Find where the given text appears and provide that cell's center as [X, Y] coordinate. 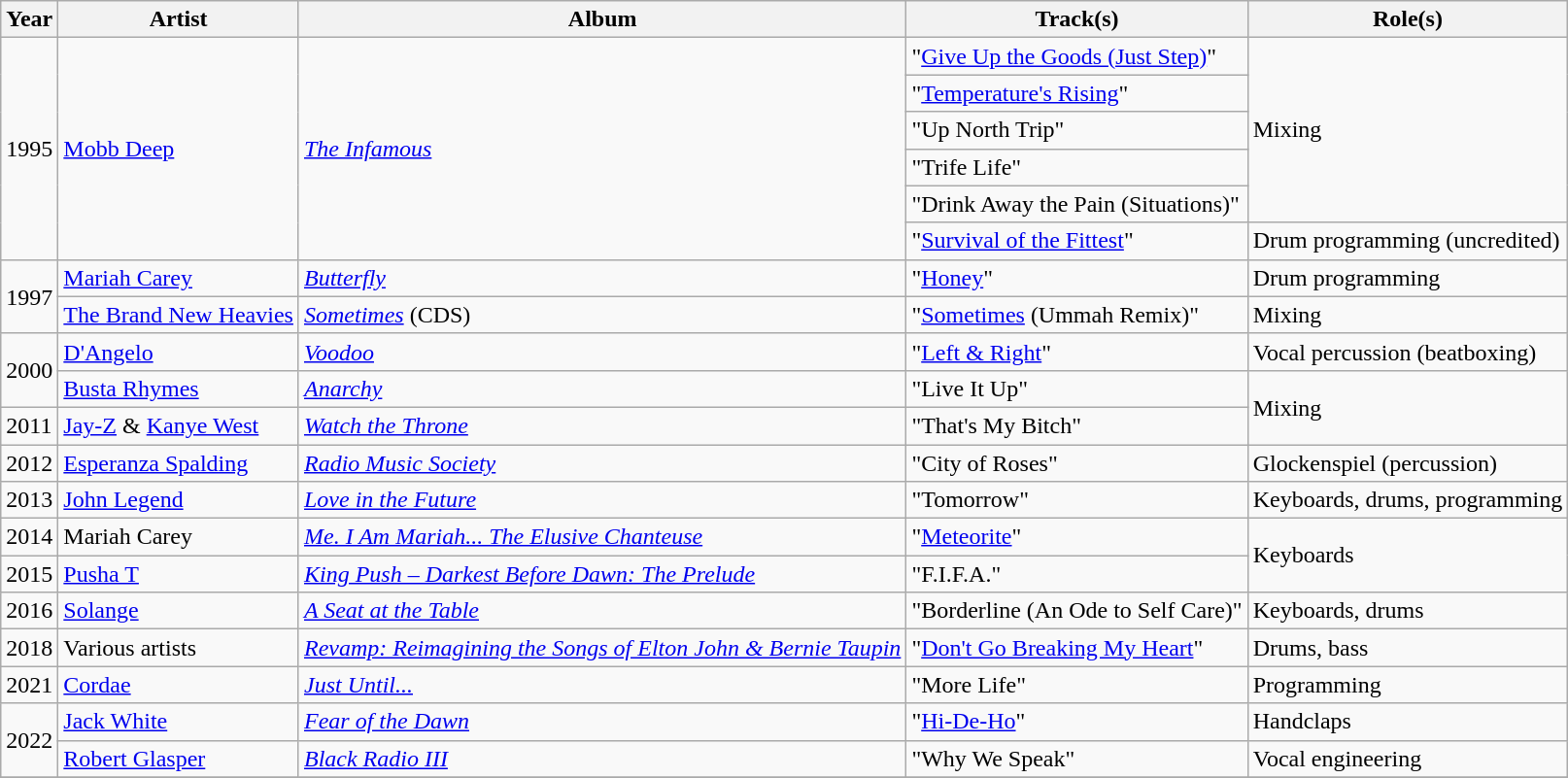
"Drink Away the Pain (Situations)" [1076, 204]
John Legend [179, 500]
"Hi-De-Ho" [1076, 722]
Vocal engineering [1408, 759]
Handclaps [1408, 722]
Busta Rhymes [179, 389]
Album [602, 19]
Track(s) [1076, 19]
"City of Roses" [1076, 463]
Drums, bass [1408, 648]
Vocal percussion (beatboxing) [1408, 352]
Jay-Z & Kanye West [179, 425]
"Sometimes (Ummah Remix)" [1076, 315]
Pusha T [179, 574]
2011 [29, 425]
King Push – Darkest Before Dawn: The Prelude [602, 574]
"Left & Right" [1076, 352]
Solange [179, 611]
Keyboards, drums [1408, 611]
Butterfly [602, 278]
"More Life" [1076, 685]
Watch the Throne [602, 425]
"Why We Speak" [1076, 759]
Black Radio III [602, 759]
2000 [29, 370]
1995 [29, 149]
Me. I Am Mariah... The Elusive Chanteuse [602, 537]
2012 [29, 463]
2021 [29, 685]
1997 [29, 296]
"Survival of the Fittest" [1076, 241]
Keyboards [1408, 556]
"Give Up the Goods (Just Step)" [1076, 56]
Sometimes (CDS) [602, 315]
Drum programming [1408, 278]
Robert Glasper [179, 759]
"Borderline (An Ode to Self Care)" [1076, 611]
"Tomorrow" [1076, 500]
"Trife Life" [1076, 167]
2018 [29, 648]
Keyboards, drums, programming [1408, 500]
Various artists [179, 648]
"Honey" [1076, 278]
"Don't Go Breaking My Heart" [1076, 648]
2014 [29, 537]
Role(s) [1408, 19]
A Seat at the Table [602, 611]
Artist [179, 19]
Jack White [179, 722]
2013 [29, 500]
Fear of the Dawn [602, 722]
Programming [1408, 685]
"Live It Up" [1076, 389]
"Up North Trip" [1076, 130]
Glockenspiel (percussion) [1408, 463]
D'Angelo [179, 352]
Anarchy [602, 389]
The Infamous [602, 149]
2015 [29, 574]
"That's My Bitch" [1076, 425]
Mobb Deep [179, 149]
Esperanza Spalding [179, 463]
Love in the Future [602, 500]
Radio Music Society [602, 463]
Just Until... [602, 685]
The Brand New Heavies [179, 315]
Voodoo [602, 352]
"Meteorite" [1076, 537]
Year [29, 19]
Drum programming (uncredited) [1408, 241]
"F.I.F.A." [1076, 574]
2022 [29, 740]
"Temperature's Rising" [1076, 93]
Revamp: Reimagining the Songs of Elton John & Bernie Taupin [602, 648]
Cordae [179, 685]
2016 [29, 611]
